Identify which cell holds the provided text, then report its (X, Y) central coordinate. 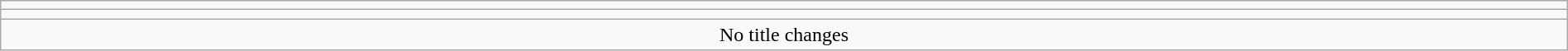
No title changes (784, 35)
